Detect which cell encompasses the target text, then output its [x, y] center coordinate. 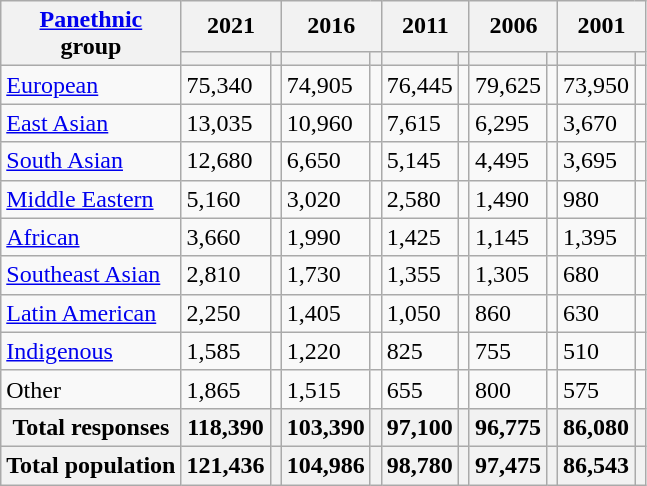
Southeast Asian [91, 275]
655 [420, 389]
Total population [91, 465]
2001 [602, 26]
East Asian [91, 123]
5,160 [226, 199]
79,625 [508, 85]
Panethnicgroup [91, 34]
3,020 [326, 199]
74,905 [326, 85]
118,390 [226, 427]
575 [596, 389]
4,495 [508, 161]
1,515 [326, 389]
African [91, 237]
1,990 [326, 237]
10,960 [326, 123]
Other [91, 389]
800 [508, 389]
73,950 [596, 85]
980 [596, 199]
3,660 [226, 237]
104,986 [326, 465]
1,585 [226, 351]
European [91, 85]
121,436 [226, 465]
13,035 [226, 123]
1,305 [508, 275]
1,050 [420, 313]
680 [596, 275]
97,475 [508, 465]
2006 [513, 26]
1,405 [326, 313]
825 [420, 351]
1,145 [508, 237]
1,865 [226, 389]
97,100 [420, 427]
755 [508, 351]
86,080 [596, 427]
86,543 [596, 465]
1,220 [326, 351]
7,615 [420, 123]
3,695 [596, 161]
96,775 [508, 427]
630 [596, 313]
98,780 [420, 465]
103,390 [326, 427]
Indigenous [91, 351]
1,395 [596, 237]
2011 [425, 26]
Total responses [91, 427]
6,295 [508, 123]
2016 [331, 26]
1,730 [326, 275]
South Asian [91, 161]
2,810 [226, 275]
12,680 [226, 161]
6,650 [326, 161]
1,425 [420, 237]
5,145 [420, 161]
2021 [231, 26]
1,490 [508, 199]
3,670 [596, 123]
510 [596, 351]
Latin American [91, 313]
75,340 [226, 85]
860 [508, 313]
2,580 [420, 199]
76,445 [420, 85]
1,355 [420, 275]
Middle Eastern [91, 199]
2,250 [226, 313]
